Extract the [x, y] coordinate from the center of the cell holding the provided text.  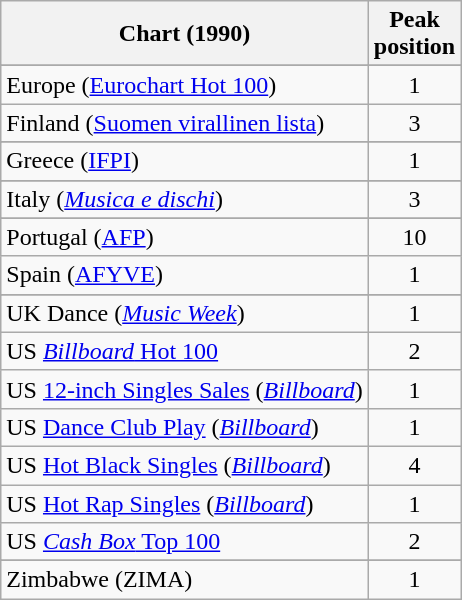
US Cash Box Top 100 [185, 542]
UK Dance (Music Week) [185, 313]
10 [414, 237]
US Hot Black Singles (Billboard) [185, 465]
Portugal (AFP) [185, 237]
Spain (AFYVE) [185, 275]
Europe (Eurochart Hot 100) [185, 85]
US Billboard Hot 100 [185, 351]
Zimbabwe (ZIMA) [185, 580]
4 [414, 465]
US 12-inch Singles Sales (Billboard) [185, 389]
US Hot Rap Singles (Billboard) [185, 503]
US Dance Club Play (Billboard) [185, 427]
Greece (IFPI) [185, 161]
Italy (Musica e dischi) [185, 199]
Finland (Suomen virallinen lista) [185, 123]
Peakposition [414, 34]
Chart (1990) [185, 34]
